From the cell containing the given text, extract its center point as [X, Y] coordinate. 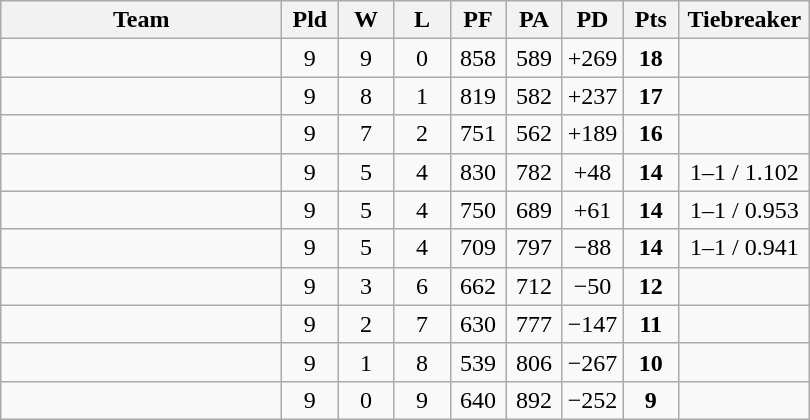
6 [422, 286]
1–1 / 1.102 [744, 172]
589 [534, 58]
Pts [651, 20]
806 [534, 362]
1–1 / 0.941 [744, 248]
+48 [592, 172]
750 [478, 210]
582 [534, 96]
858 [478, 58]
1–1 / 0.953 [744, 210]
709 [478, 248]
−252 [592, 400]
−267 [592, 362]
640 [478, 400]
662 [478, 286]
830 [478, 172]
PD [592, 20]
W [366, 20]
PF [478, 20]
+61 [592, 210]
17 [651, 96]
10 [651, 362]
−147 [592, 324]
539 [478, 362]
18 [651, 58]
12 [651, 286]
712 [534, 286]
782 [534, 172]
Tiebreaker [744, 20]
11 [651, 324]
+269 [592, 58]
630 [478, 324]
689 [534, 210]
16 [651, 134]
751 [478, 134]
777 [534, 324]
PA [534, 20]
797 [534, 248]
562 [534, 134]
+189 [592, 134]
+237 [592, 96]
3 [366, 286]
819 [478, 96]
−50 [592, 286]
Team [142, 20]
892 [534, 400]
−88 [592, 248]
L [422, 20]
Pld [310, 20]
